Return the (x, y) coordinate for the center point of the cell that contains the specified text.  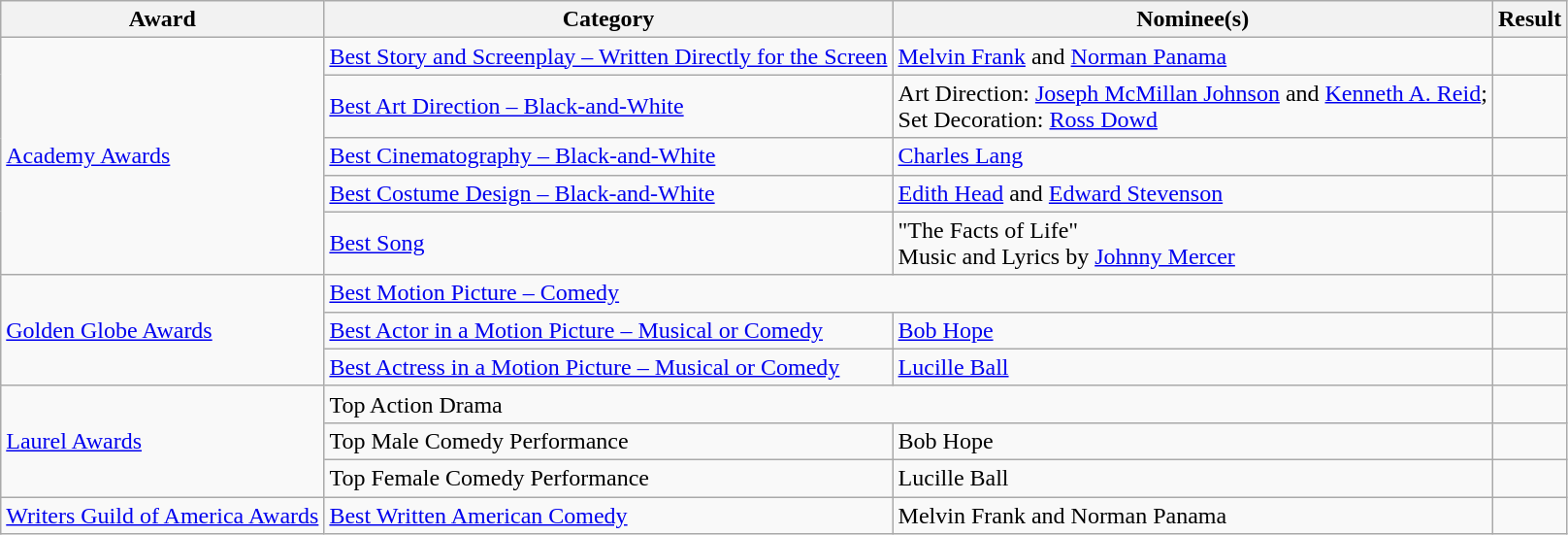
Award (163, 19)
Academy Awards (163, 156)
Writers Guild of America Awards (163, 516)
Result (1529, 19)
Edith Head and Edward Stevenson (1192, 193)
Golden Globe Awards (163, 330)
Charles Lang (1192, 156)
Art Direction: Joseph McMillan Johnson and Kenneth A. Reid; Set Decoration: Ross Dowd (1192, 107)
Best Art Direction – Black-and-White (608, 107)
Best Actor in a Motion Picture – Musical or Comedy (608, 330)
"The Facts of Life" Music and Lyrics by Johnny Mercer (1192, 243)
Best Song (608, 243)
Laurel Awards (163, 441)
Best Motion Picture – Comedy (908, 293)
Top Male Comedy Performance (608, 441)
Best Cinematography – Black-and-White (608, 156)
Nominee(s) (1192, 19)
Best Story and Screenplay – Written Directly for the Screen (608, 56)
Best Costume Design – Black-and-White (608, 193)
Top Action Drama (908, 404)
Best Written American Comedy (608, 516)
Best Actress in a Motion Picture – Musical or Comedy (608, 367)
Category (608, 19)
Top Female Comedy Performance (608, 478)
